Capture the cell that displays the provided text and extract its (x, y) central coordinate. 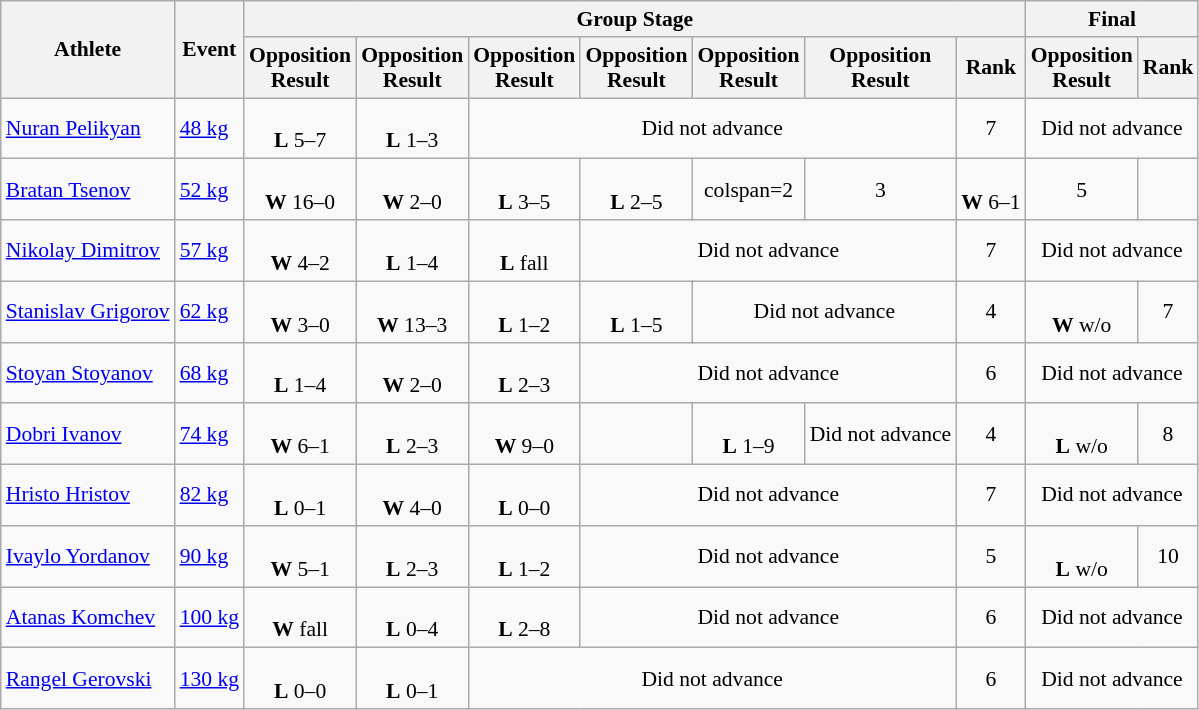
L 2–5 (636, 190)
W 9–0 (524, 434)
L 1–3 (412, 128)
W 3–0 (300, 312)
48 kg (210, 128)
57 kg (210, 250)
Bratan Tsenov (88, 190)
L 0–4 (412, 618)
Rangel Gerovski (88, 678)
W 13–3 (412, 312)
10 (1168, 556)
62 kg (210, 312)
Nuran Pelikyan (88, 128)
130 kg (210, 678)
L 2–8 (524, 618)
Hristo Hristov (88, 496)
Stanislav Grigorov (88, 312)
colspan=2 (748, 190)
Ivaylo Yordanov (88, 556)
W 4–2 (300, 250)
L 1–9 (748, 434)
82 kg (210, 496)
3 (881, 190)
Dobri Ivanov (88, 434)
Event (210, 50)
Final (1112, 19)
74 kg (210, 434)
W 5–1 (300, 556)
L fall (524, 250)
68 kg (210, 372)
Nikolay Dimitrov (88, 250)
Group Stage (635, 19)
L 3–5 (524, 190)
L 1–5 (636, 312)
Athlete (88, 50)
W 16–0 (300, 190)
Atanas Komchev (88, 618)
90 kg (210, 556)
100 kg (210, 618)
8 (1168, 434)
52 kg (210, 190)
W 4–0 (412, 496)
L 5–7 (300, 128)
W w/o (1082, 312)
Stoyan Stoyanov (88, 372)
W fall (300, 618)
